Return [x, y] of the center of cell containing provided text 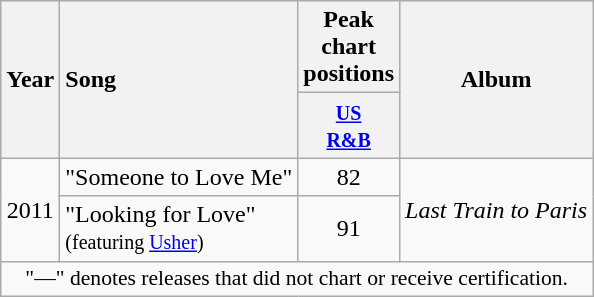
"Someone to Love Me" [179, 177]
Song [179, 80]
USR&B [349, 126]
"Looking for Love"(featuring Usher) [179, 228]
"—" denotes releases that did not chart or receive certification. [297, 279]
Peak chart positions [349, 47]
Album [496, 80]
91 [349, 228]
82 [349, 177]
Last Train to Paris [496, 210]
Year [30, 80]
2011 [30, 210]
